Pinpoint the cell where the given text exists, returning its [X, Y] midpoint coordinate. 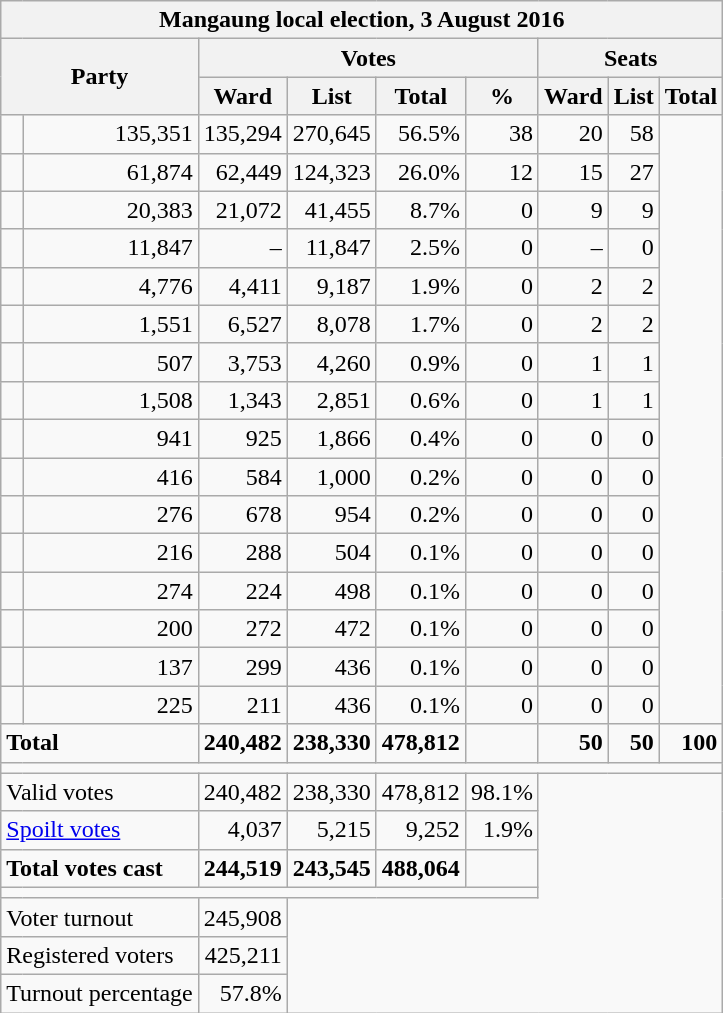
272 [242, 629]
4,260 [332, 362]
1,508 [110, 400]
Voter turnout [100, 917]
274 [110, 591]
27 [634, 172]
3,753 [242, 362]
925 [242, 438]
276 [110, 515]
Mangaung local election, 3 August 2016 [362, 20]
98.1% [502, 792]
% [502, 96]
472 [332, 629]
38 [502, 134]
Valid votes [100, 792]
1,866 [332, 438]
504 [332, 553]
12 [502, 172]
4,411 [242, 286]
299 [242, 667]
Votes [368, 58]
243,545 [332, 868]
Registered voters [100, 955]
488,064 [420, 868]
954 [332, 515]
288 [242, 553]
15 [573, 172]
Turnout percentage [100, 993]
41,455 [332, 210]
57.8% [242, 993]
1.7% [420, 324]
1,343 [242, 400]
216 [110, 553]
270,645 [332, 134]
135,351 [110, 134]
1,551 [110, 324]
245,908 [242, 917]
225 [110, 705]
8.7% [420, 210]
20,383 [110, 210]
2,851 [332, 400]
137 [110, 667]
224 [242, 591]
584 [242, 477]
0.6% [420, 400]
200 [110, 629]
507 [110, 362]
26.0% [420, 172]
Spoilt votes [100, 830]
498 [332, 591]
8,078 [332, 324]
2.5% [420, 248]
9,187 [332, 286]
941 [110, 438]
Seats [630, 58]
244,519 [242, 868]
0.4% [420, 438]
9,252 [420, 830]
61,874 [110, 172]
100 [691, 743]
425,211 [242, 955]
58 [634, 134]
211 [242, 705]
20 [573, 134]
678 [242, 515]
416 [110, 477]
124,323 [332, 172]
4,037 [242, 830]
6,527 [242, 324]
21,072 [242, 210]
Total votes cast [100, 868]
1,000 [332, 477]
135,294 [242, 134]
Party [100, 77]
56.5% [420, 134]
4,776 [110, 286]
62,449 [242, 172]
5,215 [332, 830]
0.9% [420, 362]
